For the text-containing cell, return its midpoint in [X, Y] coordinate format. 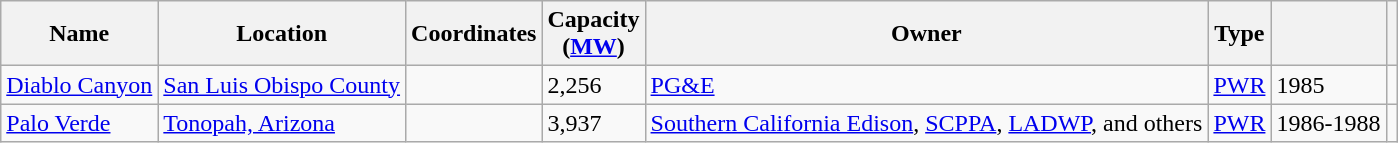
2,256 [594, 85]
Tonopah, Arizona [282, 123]
Name [80, 34]
San Luis Obispo County [282, 85]
Southern California Edison, SCPPA, LADWP, and others [926, 123]
3,937 [594, 123]
PG&E [926, 85]
Type [1240, 34]
Location [282, 34]
1986-1988 [1328, 123]
Capacity(MW) [594, 34]
Coordinates [474, 34]
1985 [1328, 85]
Diablo Canyon [80, 85]
Owner [926, 34]
Palo Verde [80, 123]
